Search for the cell housing the specified text and yield its (X, Y) center coordinate. 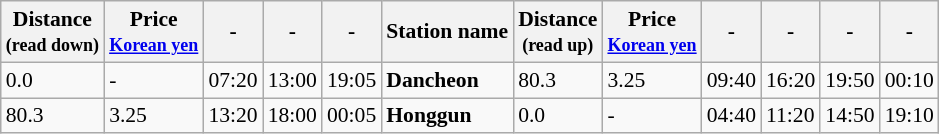
19:05 (352, 80)
04:40 (732, 116)
Dancheon (447, 80)
18:00 (292, 116)
09:40 (732, 80)
Honggun (447, 116)
19:10 (910, 116)
Distance(read up) (558, 32)
11:20 (790, 116)
19:50 (850, 80)
13:00 (292, 80)
07:20 (232, 80)
16:20 (790, 80)
00:10 (910, 80)
13:20 (232, 116)
14:50 (850, 116)
00:05 (352, 116)
Station name (447, 32)
Distance(read down) (52, 32)
